Locate the cell with the specified text and output its [X, Y] center coordinate. 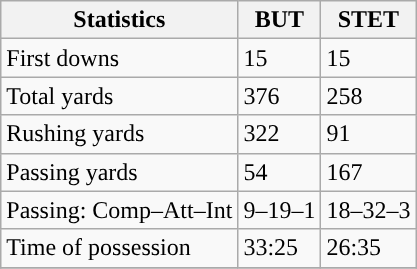
54 [280, 172]
258 [368, 96]
Passing: Comp–Att–Int [120, 210]
Time of possession [120, 248]
First downs [120, 58]
Rushing yards [120, 134]
91 [368, 134]
9–19–1 [280, 210]
18–32–3 [368, 210]
Passing yards [120, 172]
33:25 [280, 248]
Statistics [120, 20]
376 [280, 96]
26:35 [368, 248]
STET [368, 20]
167 [368, 172]
BUT [280, 20]
322 [280, 134]
Total yards [120, 96]
